Output the (X, Y) coordinate of the center of the cell containing the given text.  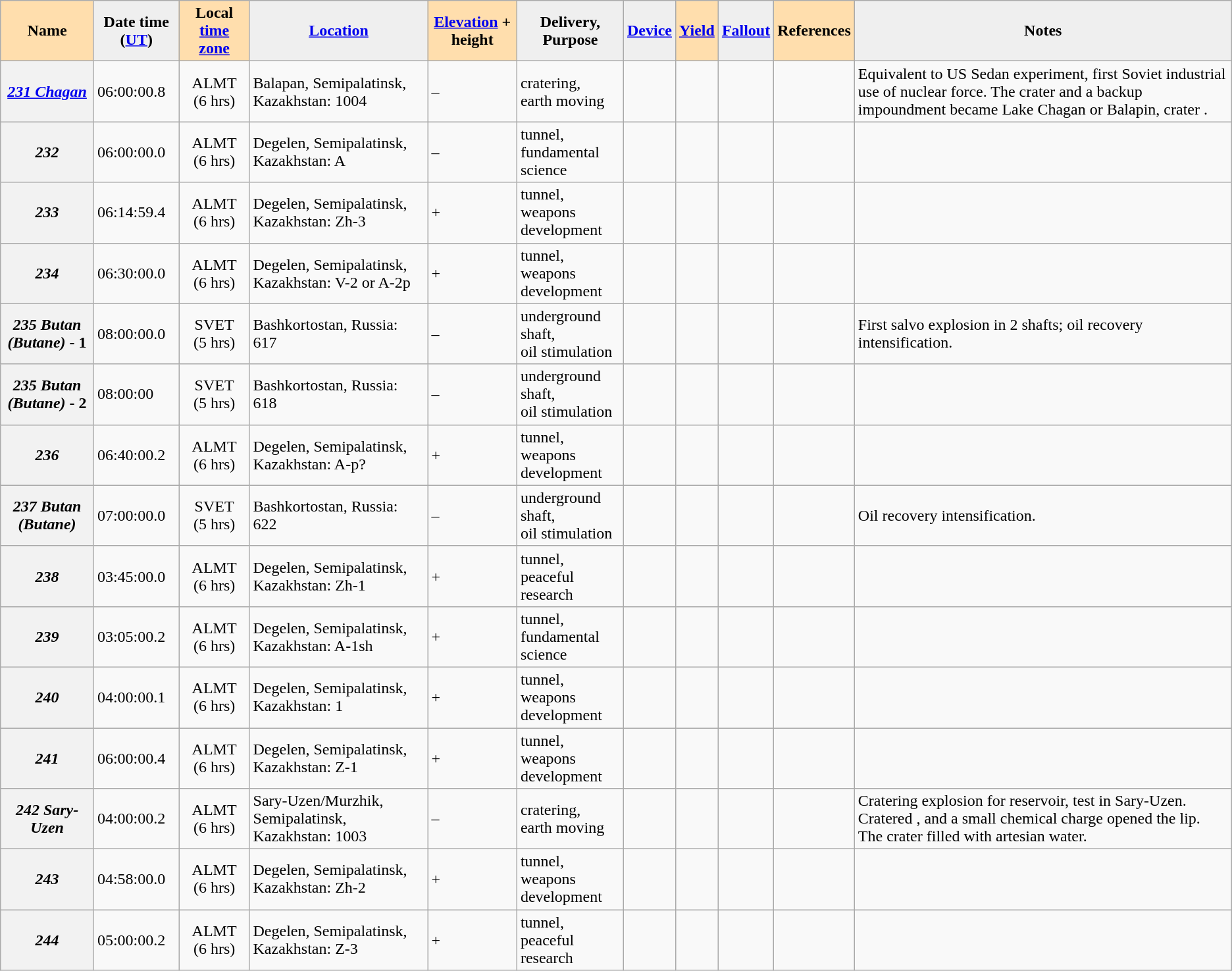
First salvo explosion in 2 shafts; oil recovery intensification. (1042, 334)
Bashkortostan, Russia: 622 (338, 515)
Device (649, 31)
239 (47, 637)
Balapan, Semipalatinsk, Kazakhstan: 1004 (338, 92)
04:00:00.1 (136, 697)
Degelen, Semipalatinsk, Kazakhstan: A (338, 152)
Cratering explosion for reservoir, test in Sary-Uzen. Cratered , and a small chemical charge opened the lip. The crater filled with artesian water. (1042, 819)
08:00:00 (136, 394)
242 Sary-Uzen (47, 819)
07:00:00.0 (136, 515)
238 (47, 576)
References (815, 31)
Degelen, Semipalatinsk, Kazakhstan: Z-3 (338, 940)
Date time (UT) (136, 31)
Yield (696, 31)
04:58:00.0 (136, 879)
243 (47, 879)
Sary-Uzen/Murzhik, Semipalatinsk, Kazakhstan: 1003 (338, 819)
06:30:00.0 (136, 273)
232 (47, 152)
Degelen, Semipalatinsk, Kazakhstan: 1 (338, 697)
Degelen, Semipalatinsk, Kazakhstan: Zh-1 (338, 576)
237 Butan (Butane) (47, 515)
244 (47, 940)
Oil recovery intensification. (1042, 515)
Degelen, Semipalatinsk, Kazakhstan: A-p? (338, 455)
06:40:00.2 (136, 455)
Bashkortostan, Russia: 618 (338, 394)
04:00:00.2 (136, 819)
235 Butan (Butane) - 2 (47, 394)
Bashkortostan, Russia: 617 (338, 334)
03:05:00.2 (136, 637)
05:00:00.2 (136, 940)
234 (47, 273)
03:45:00.0 (136, 576)
08:00:00.0 (136, 334)
Fallout (746, 31)
241 (47, 758)
Location (338, 31)
06:00:00.0 (136, 152)
Notes (1042, 31)
236 (47, 455)
231 Chagan (47, 92)
233 (47, 213)
Local time zone (215, 31)
Degelen, Semipalatinsk, Kazakhstan: V-2 or A-2p (338, 273)
240 (47, 697)
Elevation + height (473, 31)
06:00:00.8 (136, 92)
Degelen, Semipalatinsk, Kazakhstan: Zh-3 (338, 213)
Degelen, Semipalatinsk, Kazakhstan: Zh-2 (338, 879)
235 Butan (Butane) - 1 (47, 334)
Degelen, Semipalatinsk, Kazakhstan: Z-1 (338, 758)
06:00:00.4 (136, 758)
06:14:59.4 (136, 213)
Degelen, Semipalatinsk, Kazakhstan: A-1sh (338, 637)
Delivery, Purpose (570, 31)
Name (47, 31)
